Search for the cell housing the specified text and yield its [X, Y] center coordinate. 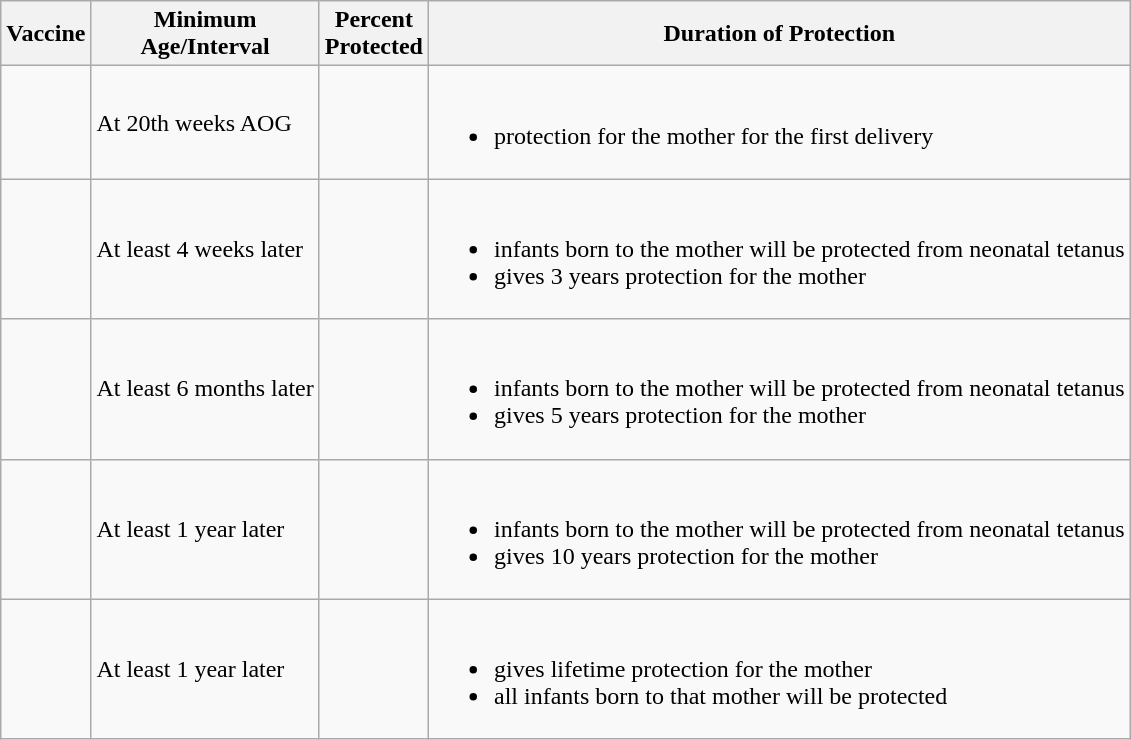
gives lifetime protection for the motherall infants born to that mother will be protected [780, 669]
infants born to the mother will be protected from neonatal tetanusgives 10 years protection for the mother [780, 529]
At least 6 months later [205, 389]
Vaccine [46, 34]
PercentProtected [374, 34]
protection for the mother for the first delivery [780, 122]
At least 4 weeks later [205, 249]
infants born to the mother will be protected from neonatal tetanusgives 3 years protection for the mother [780, 249]
infants born to the mother will be protected from neonatal tetanusgives 5 years protection for the mother [780, 389]
Duration of Protection [780, 34]
At 20th weeks AOG [205, 122]
Minimum Age/Interval [205, 34]
